Extract the (x, y) coordinate from the center of the cell holding the provided text.  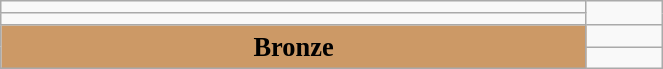
Bronze (294, 46)
